Provide the (X, Y) coordinate of the cell's center where the given text is located.  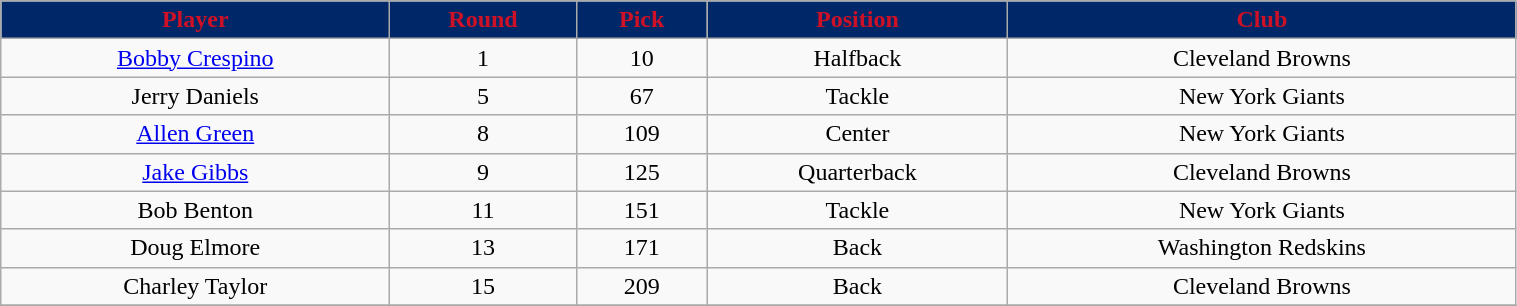
1 (484, 58)
125 (642, 172)
Club (1262, 20)
9 (484, 172)
Player (196, 20)
Halfback (858, 58)
Pick (642, 20)
Quarterback (858, 172)
Doug Elmore (196, 248)
Allen Green (196, 134)
5 (484, 96)
Bobby Crespino (196, 58)
Round (484, 20)
Center (858, 134)
171 (642, 248)
67 (642, 96)
11 (484, 210)
8 (484, 134)
151 (642, 210)
Washington Redskins (1262, 248)
10 (642, 58)
Bob Benton (196, 210)
Charley Taylor (196, 286)
209 (642, 286)
109 (642, 134)
13 (484, 248)
Jerry Daniels (196, 96)
15 (484, 286)
Jake Gibbs (196, 172)
Position (858, 20)
